Identify which cell holds the provided text, then report its (x, y) central coordinate. 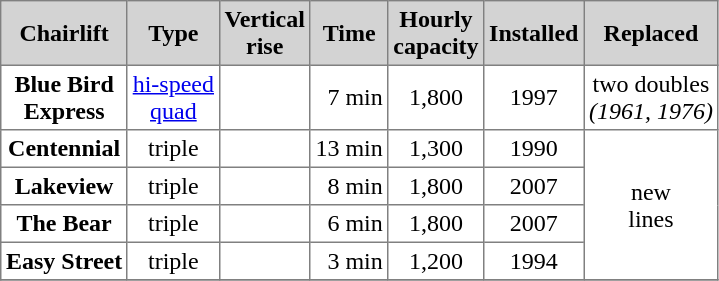
1,300 (436, 149)
Lakeview (64, 186)
Replaced (651, 33)
8 min (349, 186)
Installed (534, 33)
Chairlift (64, 33)
7 min (349, 97)
1,200 (436, 261)
Type (173, 33)
Time (349, 33)
Verticalrise (264, 33)
1994 (534, 261)
6 min (349, 224)
3 min (349, 261)
Hourlycapacity (436, 33)
Easy Street (64, 261)
13 min (349, 149)
1990 (534, 149)
hi-speedquad (173, 97)
The Bear (64, 224)
Centennial (64, 149)
Blue BirdExpress (64, 97)
two doubles(1961, 1976) (651, 97)
newlines (651, 205)
1997 (534, 97)
